Search for the cell housing the specified text and yield its (x, y) center coordinate. 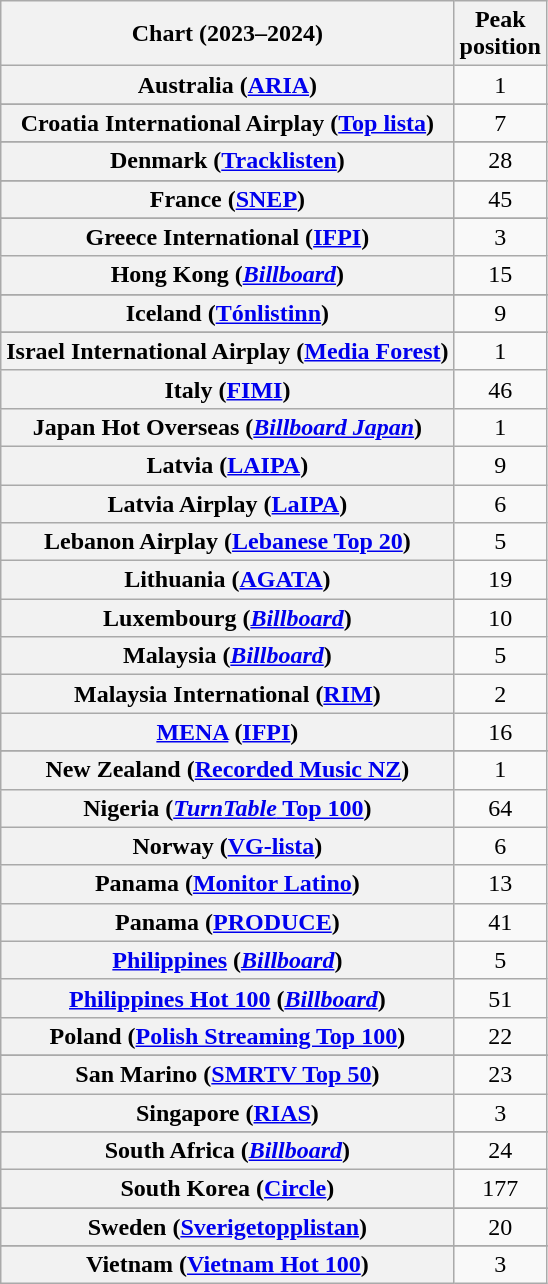
19 (500, 580)
Croatia International Airplay (Top lista) (228, 123)
South Africa (Billboard) (228, 1151)
10 (500, 618)
Malaysia International (RIM) (228, 694)
Japan Hot Overseas (Billboard Japan) (228, 427)
Italy (FIMI) (228, 389)
Philippines (Billboard) (228, 960)
MENA (IFPI) (228, 732)
Lithuania (AGATA) (228, 580)
San Marino (SMRTV Top 50) (228, 1074)
Poland (Polish Streaming Top 100) (228, 1036)
Peakposition (500, 34)
Lebanon Airplay (Lebanese Top 20) (228, 542)
23 (500, 1074)
64 (500, 808)
24 (500, 1151)
Panama (Monitor Latino) (228, 884)
177 (500, 1189)
Panama (PRODUCE) (228, 922)
16 (500, 732)
Sweden (Sverigetopplistan) (228, 1227)
Vietnam (Vietnam Hot 100) (228, 1265)
France (SNEP) (228, 199)
Singapore (RIAS) (228, 1113)
7 (500, 123)
Chart (2023–2024) (228, 34)
Norway (VG-lista) (228, 846)
Iceland (Tónlistinn) (228, 313)
28 (500, 161)
Denmark (Tracklisten) (228, 161)
13 (500, 884)
Israel International Airplay (Media Forest) (228, 351)
Luxembourg (Billboard) (228, 618)
20 (500, 1227)
15 (500, 275)
46 (500, 389)
Greece International (IFPI) (228, 237)
51 (500, 998)
Hong Kong (Billboard) (228, 275)
South Korea (Circle) (228, 1189)
Philippines Hot 100 (Billboard) (228, 998)
Latvia Airplay (LaIPA) (228, 503)
2 (500, 694)
41 (500, 922)
New Zealand (Recorded Music NZ) (228, 770)
Latvia (LAIPA) (228, 465)
45 (500, 199)
Malaysia (Billboard) (228, 656)
Australia (ARIA) (228, 85)
Nigeria (TurnTable Top 100) (228, 808)
22 (500, 1036)
